Pinpoint the cell where the given text exists, returning its (x, y) midpoint coordinate. 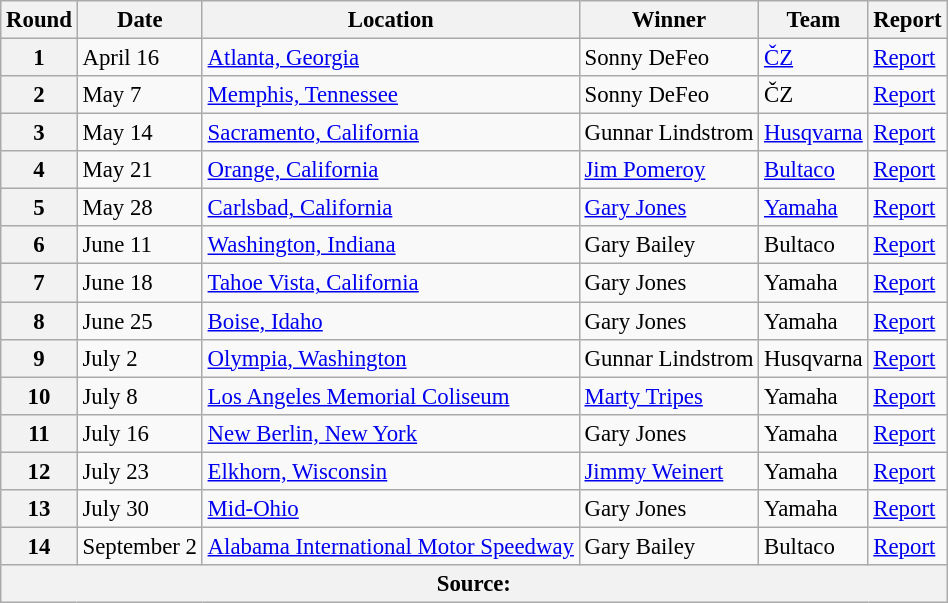
June 25 (140, 321)
11 (39, 433)
Source: (474, 584)
June 11 (140, 245)
10 (39, 396)
13 (39, 509)
1 (39, 58)
4 (39, 170)
Boise, Idaho (390, 321)
July 16 (140, 433)
12 (39, 471)
June 18 (140, 283)
Washington, Indiana (390, 245)
Alabama International Motor Speedway (390, 546)
Sacramento, California (390, 133)
Mid-Ohio (390, 509)
Marty Tripes (669, 396)
July 23 (140, 471)
Jim Pomeroy (669, 170)
7 (39, 283)
2 (39, 95)
July 2 (140, 358)
Winner (669, 20)
14 (39, 546)
9 (39, 358)
Olympia, Washington (390, 358)
Date (140, 20)
Tahoe Vista, California (390, 283)
Orange, California (390, 170)
New Berlin, New York (390, 433)
July 30 (140, 509)
Round (39, 20)
8 (39, 321)
Los Angeles Memorial Coliseum (390, 396)
Memphis, Tennessee (390, 95)
April 16 (140, 58)
September 2 (140, 546)
6 (39, 245)
Jimmy Weinert (669, 471)
3 (39, 133)
May 21 (140, 170)
5 (39, 208)
Elkhorn, Wisconsin (390, 471)
May 14 (140, 133)
Atlanta, Georgia (390, 58)
Location (390, 20)
Team (814, 20)
May 7 (140, 95)
May 28 (140, 208)
July 8 (140, 396)
Carlsbad, California (390, 208)
